Search for the cell housing the specified text and yield its [X, Y] center coordinate. 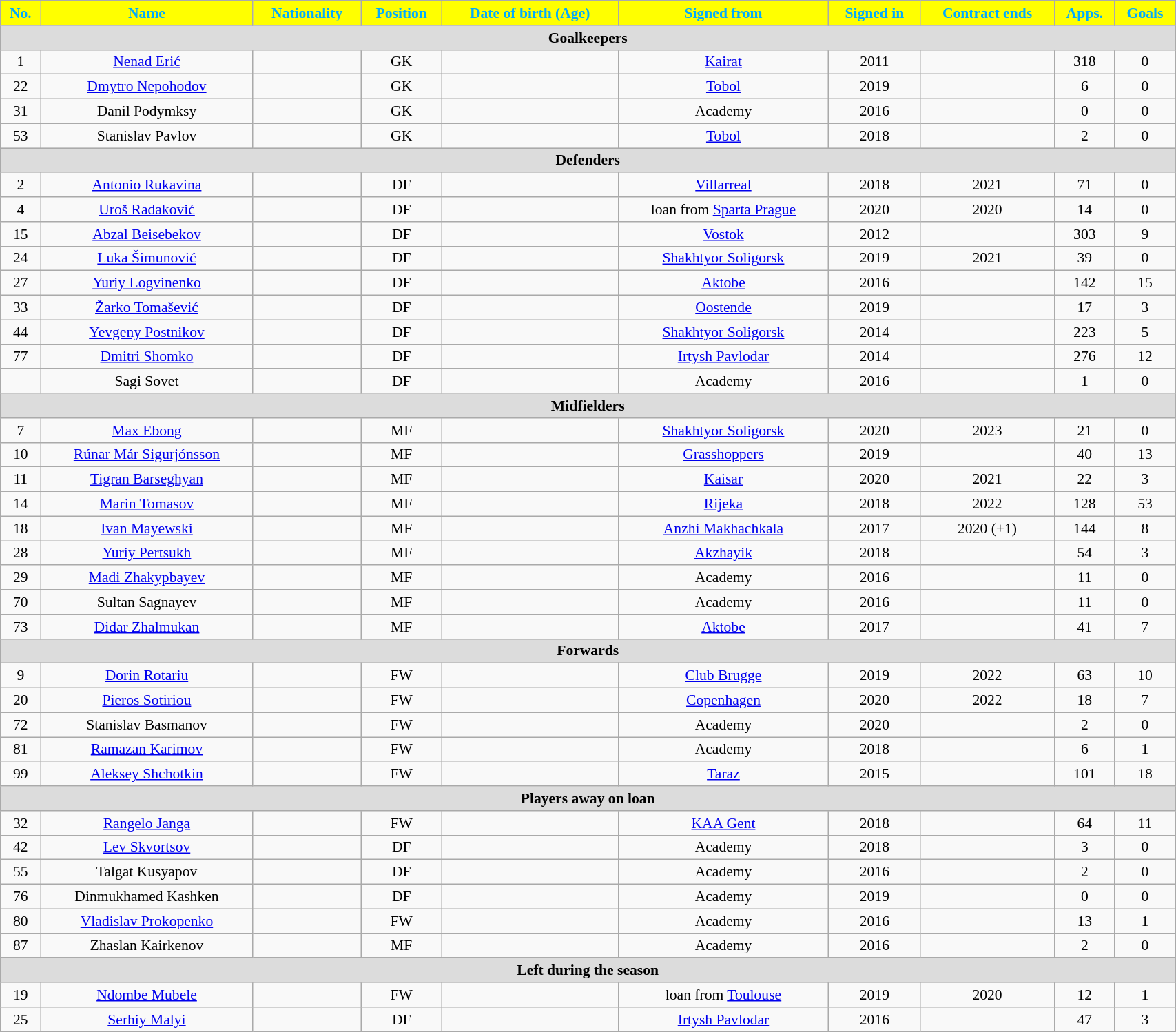
44 [21, 332]
Sagi Sovet [147, 382]
8 [1145, 528]
276 [1084, 357]
Kaisar [723, 479]
Rúnar Már Sigurjónsson [147, 455]
Max Ebong [147, 431]
70 [21, 602]
Tigran Barseghyan [147, 479]
2012 [875, 234]
Midfielders [588, 406]
Stanislav Pavlov [147, 136]
81 [21, 750]
64 [1084, 823]
Ivan Mayewski [147, 528]
73 [21, 627]
Yuriy Logvinenko [147, 283]
Madi Zhakypbayev [147, 578]
Stanislav Basmanov [147, 725]
Signed in [875, 13]
77 [21, 357]
41 [1084, 627]
Pieros Sotiriou [147, 701]
2023 [987, 431]
Dorin Rotariu [147, 676]
21 [1084, 431]
Žarko Tomašević [147, 308]
Antonio Rukavina [147, 185]
Name [147, 13]
Left during the season [588, 971]
Club Brugge [723, 676]
142 [1084, 283]
KAA Gent [723, 823]
No. [21, 13]
Danil Podymksy [147, 112]
Talgat Kusyapov [147, 872]
223 [1084, 332]
318 [1084, 62]
Goalkeepers [588, 38]
Copenhagen [723, 701]
87 [21, 946]
71 [1084, 185]
Yevgeny Postnikov [147, 332]
Aleksey Shchotkin [147, 774]
Rijeka [723, 504]
27 [21, 283]
Position [401, 13]
29 [21, 578]
Marin Tomasov [147, 504]
Dinmukhamed Kashken [147, 897]
42 [21, 847]
33 [21, 308]
Dmytro Nepohodov [147, 87]
Yuriy Pertsukh [147, 553]
55 [21, 872]
39 [1084, 258]
72 [21, 725]
40 [1084, 455]
20 [21, 701]
99 [21, 774]
28 [21, 553]
Rangelo Janga [147, 823]
303 [1084, 234]
63 [1084, 676]
Contract ends [987, 13]
Zhaslan Kairkenov [147, 946]
24 [21, 258]
loan from Sparta Prague [723, 209]
Ramazan Karimov [147, 750]
Vostok [723, 234]
Dmitri Shomko [147, 357]
128 [1084, 504]
Players away on loan [588, 798]
Goals [1145, 13]
Date of birth (Age) [530, 13]
loan from Toulouse [723, 995]
Apps. [1084, 13]
Uroš Radaković [147, 209]
Kairat [723, 62]
Grasshoppers [723, 455]
2011 [875, 62]
2015 [875, 774]
Villarreal [723, 185]
19 [21, 995]
Abzal Beisebekov [147, 234]
Oostende [723, 308]
76 [21, 897]
25 [21, 1020]
Forwards [588, 651]
Luka Šimunović [147, 258]
Serhiy Malyi [147, 1020]
Taraz [723, 774]
Anzhi Makhachkala [723, 528]
Vladislav Prokopenko [147, 921]
Sultan Sagnayev [147, 602]
4 [21, 209]
Akzhayik [723, 553]
54 [1084, 553]
144 [1084, 528]
Didar Zhalmukan [147, 627]
Lev Skvortsov [147, 847]
32 [21, 823]
80 [21, 921]
Defenders [588, 161]
101 [1084, 774]
2020 (+1) [987, 528]
Nationality [307, 13]
Ndombe Mubele [147, 995]
47 [1084, 1020]
5 [1145, 332]
Nenad Erić [147, 62]
31 [21, 112]
17 [1084, 308]
Signed from [723, 13]
